Return the (x, y) coordinate for the center point of the cell that contains the specified text.  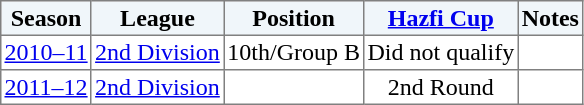
2nd Round (441, 87)
2011–12 (46, 87)
10th/Group B (294, 52)
Season (46, 18)
Notes (550, 18)
Did not qualify (441, 52)
Position (294, 18)
2010–11 (46, 52)
League (157, 18)
Hazfi Cup (441, 18)
